Scan for the cell matching the given text and deliver its (X, Y) coordinate at center. 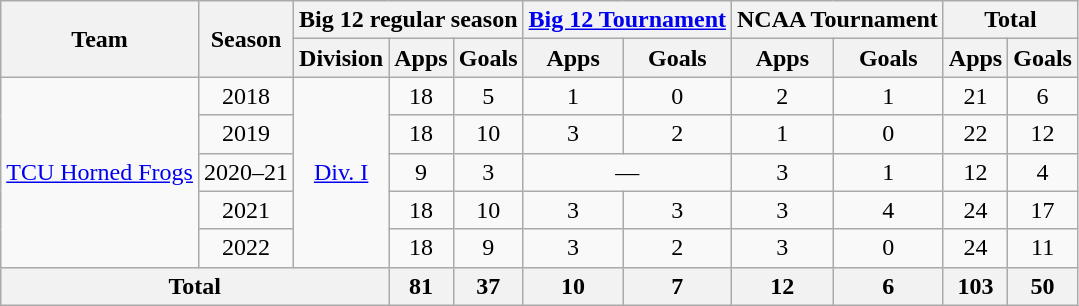
22 (975, 134)
Team (100, 39)
NCAA Tournament (838, 20)
81 (421, 286)
103 (975, 286)
2019 (246, 134)
11 (1043, 248)
2022 (246, 248)
17 (1043, 210)
2018 (246, 96)
Season (246, 39)
7 (677, 286)
Big 12 regular season (409, 20)
Big 12 Tournament (627, 20)
5 (488, 96)
37 (488, 286)
2020–21 (246, 172)
2021 (246, 210)
Division (342, 58)
TCU Horned Frogs (100, 172)
Div. I (342, 172)
— (627, 172)
50 (1043, 286)
21 (975, 96)
